Extract the (x, y) coordinate from the center of the cell holding the provided text.  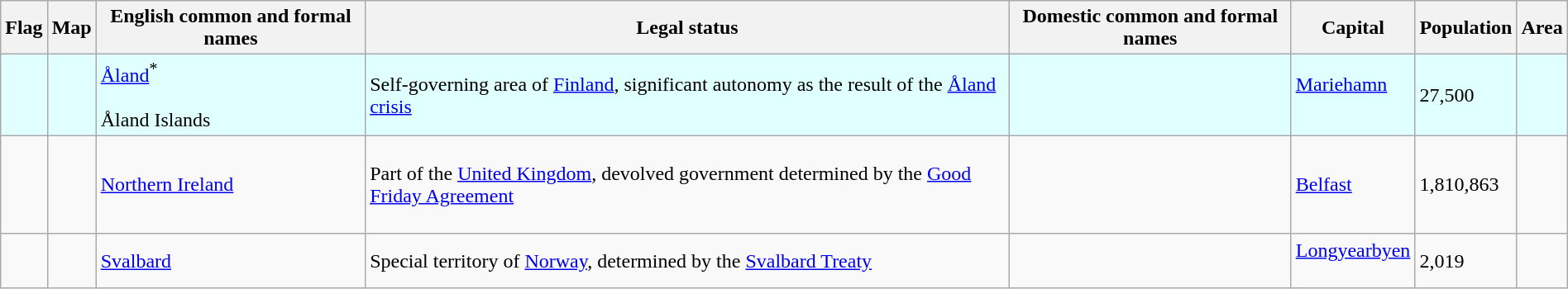
Part of the United Kingdom, devolved government determined by the Good Friday Agreement (688, 185)
Special territory of Norway, determined by the Svalbard Treaty (688, 261)
Svalbard (230, 261)
Legal status (688, 28)
Self-governing area of Finland, significant autonomy as the result of the Åland crisis (688, 96)
Map (71, 28)
Northern Ireland (230, 185)
Capital (1353, 28)
Mariehamn (1353, 96)
Åland*Åland Islands (230, 96)
English common and formal names (230, 28)
Population (1465, 28)
27,500 (1465, 96)
Longyearbyen (1353, 261)
2,019 (1465, 261)
1,810,863 (1465, 185)
Flag (24, 28)
Belfast (1353, 185)
Area (1542, 28)
Domestic common and formal names (1150, 28)
